Provide the [x, y] coordinate of the cell's center where the given text is located.  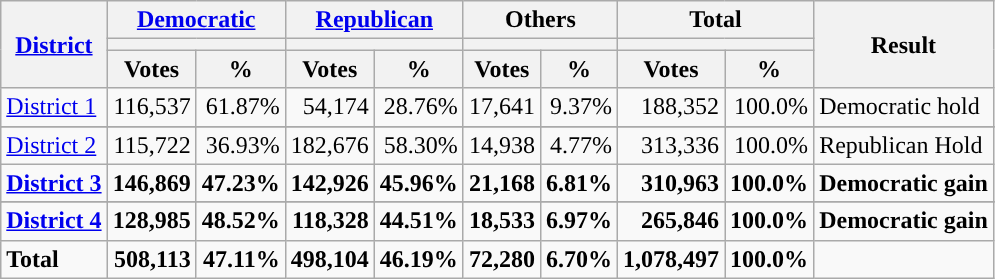
48.52% [240, 221]
28.76% [418, 107]
498,104 [330, 259]
18,533 [502, 221]
182,676 [330, 145]
313,336 [670, 145]
58.30% [418, 145]
116,537 [152, 107]
Democratic [196, 20]
Others [540, 20]
46.19% [418, 259]
146,869 [152, 183]
District 3 [54, 183]
District 1 [54, 107]
61.87% [240, 107]
17,641 [502, 107]
36.93% [240, 145]
6.81% [578, 183]
128,985 [152, 221]
14,938 [502, 145]
188,352 [670, 107]
District [54, 44]
6.97% [578, 221]
21,168 [502, 183]
44.51% [418, 221]
47.23% [240, 183]
508,113 [152, 259]
47.11% [240, 259]
4.77% [578, 145]
Democratic hold [904, 107]
142,926 [330, 183]
72,280 [502, 259]
District 2 [54, 145]
310,963 [670, 183]
1,078,497 [670, 259]
115,722 [152, 145]
9.37% [578, 107]
265,846 [670, 221]
Result [904, 44]
118,328 [330, 221]
Republican Hold [904, 145]
54,174 [330, 107]
District 4 [54, 221]
45.96% [418, 183]
6.70% [578, 259]
Republican [374, 20]
